Determine the (X, Y) coordinate at the center of the cell enclosing the given text.  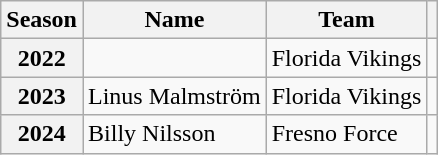
Team (346, 20)
Name (174, 20)
2024 (42, 134)
Season (42, 20)
Billy Nilsson (174, 134)
2023 (42, 96)
Fresno Force (346, 134)
Linus Malmström (174, 96)
2022 (42, 58)
